Output the (x, y) coordinate of the center of the cell containing the given text.  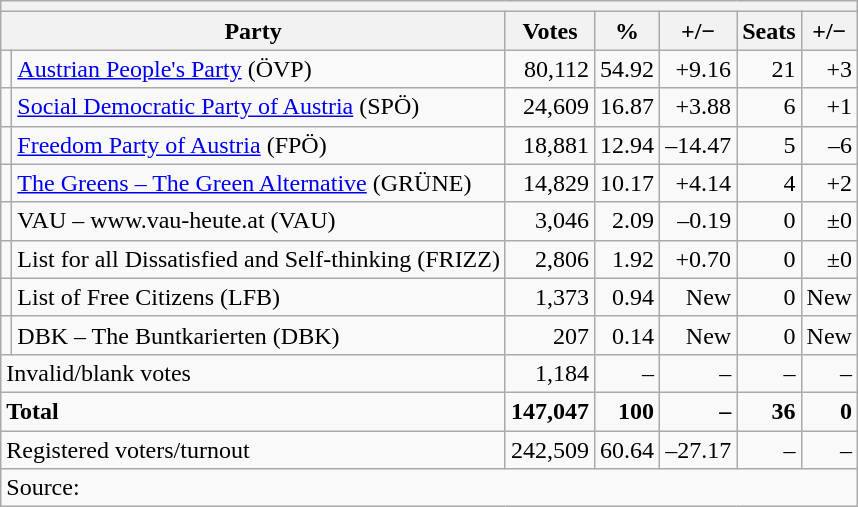
–14.47 (698, 145)
VAU – www.vau-heute.at (VAU) (259, 221)
Austrian People's Party (ÖVP) (259, 69)
The Greens – The Green Alternative (GRÜNE) (259, 183)
% (628, 31)
Total (254, 411)
–6 (829, 145)
Social Democratic Party of Austria (SPÖ) (259, 107)
List for all Dissatisfied and Self-thinking (FRIZZ) (259, 259)
18,881 (550, 145)
2.09 (628, 221)
1,184 (550, 373)
DBK – The Buntkarierten (DBK) (259, 335)
+0.70 (698, 259)
54.92 (628, 69)
60.64 (628, 449)
16.87 (628, 107)
+3.88 (698, 107)
+9.16 (698, 69)
14,829 (550, 183)
36 (769, 411)
0.14 (628, 335)
Invalid/blank votes (254, 373)
1,373 (550, 297)
+4.14 (698, 183)
–0.19 (698, 221)
2,806 (550, 259)
10.17 (628, 183)
Source: (430, 488)
4 (769, 183)
21 (769, 69)
3,046 (550, 221)
0.94 (628, 297)
+3 (829, 69)
+2 (829, 183)
100 (628, 411)
Votes (550, 31)
147,047 (550, 411)
12.94 (628, 145)
Freedom Party of Austria (FPÖ) (259, 145)
24,609 (550, 107)
207 (550, 335)
Party (254, 31)
80,112 (550, 69)
5 (769, 145)
1.92 (628, 259)
+1 (829, 107)
–27.17 (698, 449)
Registered voters/turnout (254, 449)
242,509 (550, 449)
List of Free Citizens (LFB) (259, 297)
Seats (769, 31)
6 (769, 107)
